Return the (x, y) coordinate for the center point of the cell that contains the specified text.  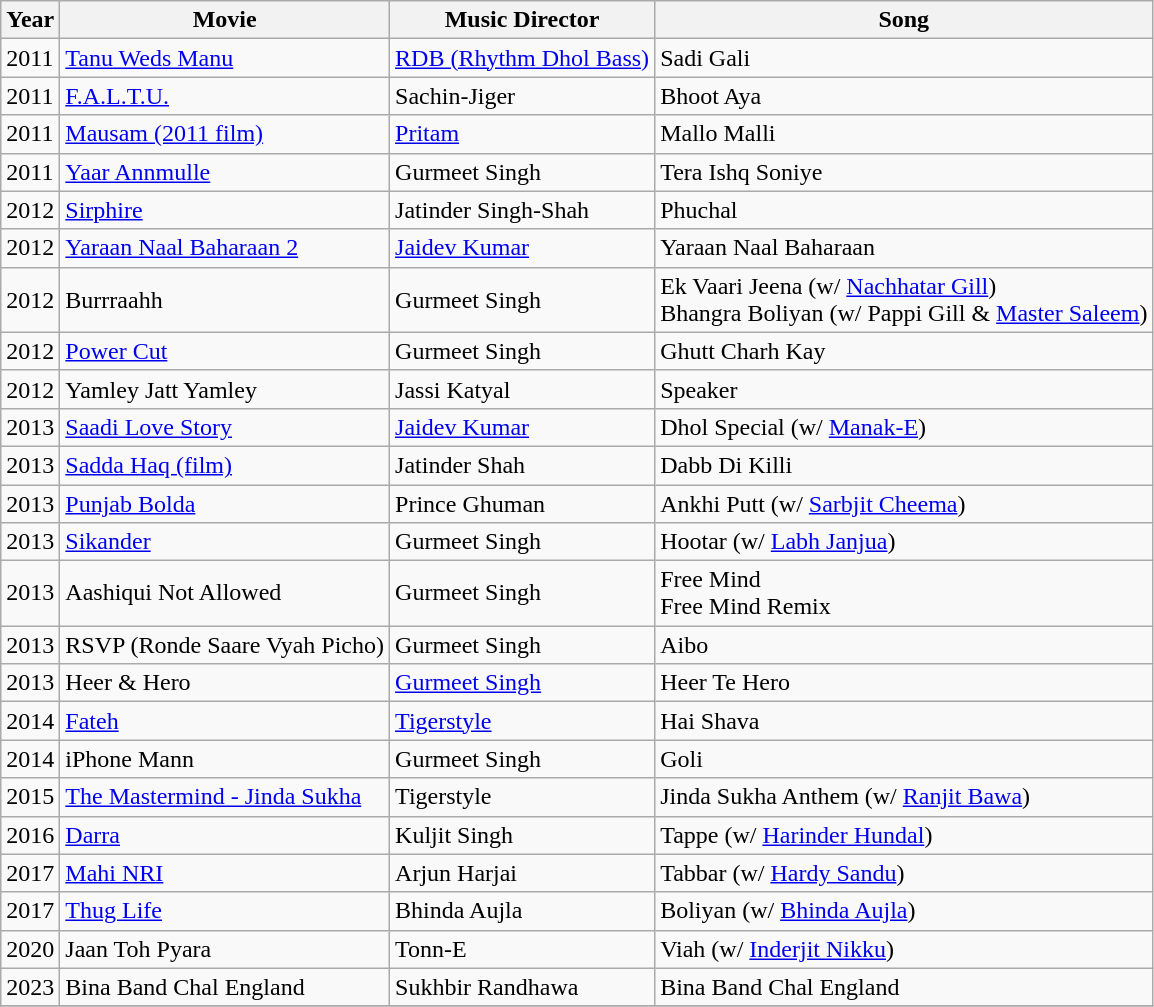
Sukhbir Randhawa (522, 987)
Heer Te Hero (904, 683)
Ghutt Charh Kay (904, 351)
Heer & Hero (225, 683)
iPhone Mann (225, 759)
2023 (30, 987)
Kuljit Singh (522, 835)
RSVP (Ronde Saare Vyah Picho) (225, 645)
Yaar Annmulle (225, 172)
Mallo Malli (904, 134)
Tonn-E (522, 949)
Sadda Haq (film) (225, 465)
F.A.L.T.U. (225, 96)
Hai Shava (904, 721)
The Mastermind - Jinda Sukha (225, 797)
Free Mind Free Mind Remix (904, 594)
2016 (30, 835)
Hootar (w/ Labh Janjua) (904, 542)
Power Cut (225, 351)
Tera Ishq Soniye (904, 172)
Goli (904, 759)
Fateh (225, 721)
Sirphire (225, 210)
RDB (Rhythm Dhol Bass) (522, 58)
Movie (225, 20)
Boliyan (w/ Bhinda Aujla) (904, 911)
Viah (w/ Inderjit Nikku) (904, 949)
Tappe (w/ Harinder Hundal) (904, 835)
Sikander (225, 542)
Yaraan Naal Baharaan 2 (225, 248)
Aibo (904, 645)
Ankhi Putt (w/ Sarbjit Cheema) (904, 503)
Jassi Katyal (522, 389)
Aashiqui Not Allowed (225, 594)
2015 (30, 797)
Burrraahh (225, 300)
Yamley Jatt Yamley (225, 389)
Speaker (904, 389)
Arjun Harjai (522, 873)
Music Director (522, 20)
Ek Vaari Jeena (w/ Nachhatar Gill) Bhangra Boliyan (w/ Pappi Gill & Master Saleem) (904, 300)
Tanu Weds Manu (225, 58)
Phuchal (904, 210)
Jaan Toh Pyara (225, 949)
Year (30, 20)
Thug Life (225, 911)
Mahi NRI (225, 873)
Jatinder Singh-Shah (522, 210)
Yaraan Naal Baharaan (904, 248)
Sachin-Jiger (522, 96)
Tabbar (w/ Hardy Sandu) (904, 873)
Saadi Love Story (225, 427)
Mausam (2011 film) (225, 134)
Jatinder Shah (522, 465)
2020 (30, 949)
Pritam (522, 134)
Song (904, 20)
Prince Ghuman (522, 503)
Darra (225, 835)
Sadi Gali (904, 58)
Punjab Bolda (225, 503)
Dhol Special (w/ Manak-E) (904, 427)
Jinda Sukha Anthem (w/ Ranjit Bawa) (904, 797)
Bhinda Aujla (522, 911)
Dabb Di Killi (904, 465)
Bhoot Aya (904, 96)
